Scan for the cell matching the given text and deliver its [X, Y] coordinate at center. 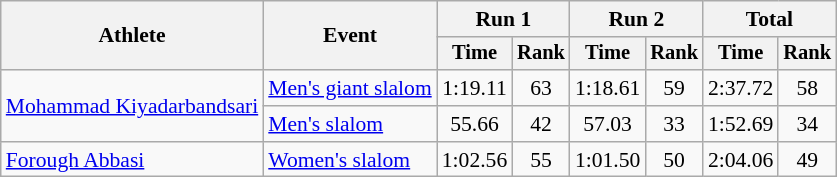
34 [807, 124]
Run 2 [636, 19]
63 [541, 88]
33 [674, 124]
55.66 [474, 124]
Men's slalom [350, 124]
Mohammad Kiyadarbandsari [132, 106]
Men's giant slalom [350, 88]
57.03 [608, 124]
Total [770, 19]
1:18.61 [608, 88]
2:37.72 [740, 88]
58 [807, 88]
Event [350, 36]
59 [674, 88]
1:19.11 [474, 88]
Run 1 [504, 19]
Athlete [132, 36]
42 [541, 124]
1:52.69 [740, 124]
